Return the (X, Y) coordinate for the center point of the cell that contains the specified text.  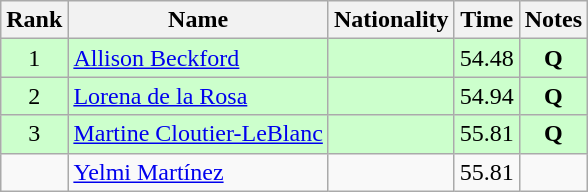
Rank (34, 20)
Time (486, 20)
54.94 (486, 96)
Yelmi Martínez (198, 172)
2 (34, 96)
Martine Cloutier-LeBlanc (198, 134)
54.48 (486, 58)
Nationality (391, 20)
Name (198, 20)
Allison Beckford (198, 58)
Notes (553, 20)
1 (34, 58)
3 (34, 134)
Lorena de la Rosa (198, 96)
